Determine the [X, Y] coordinate at the center of the cell enclosing the given text.  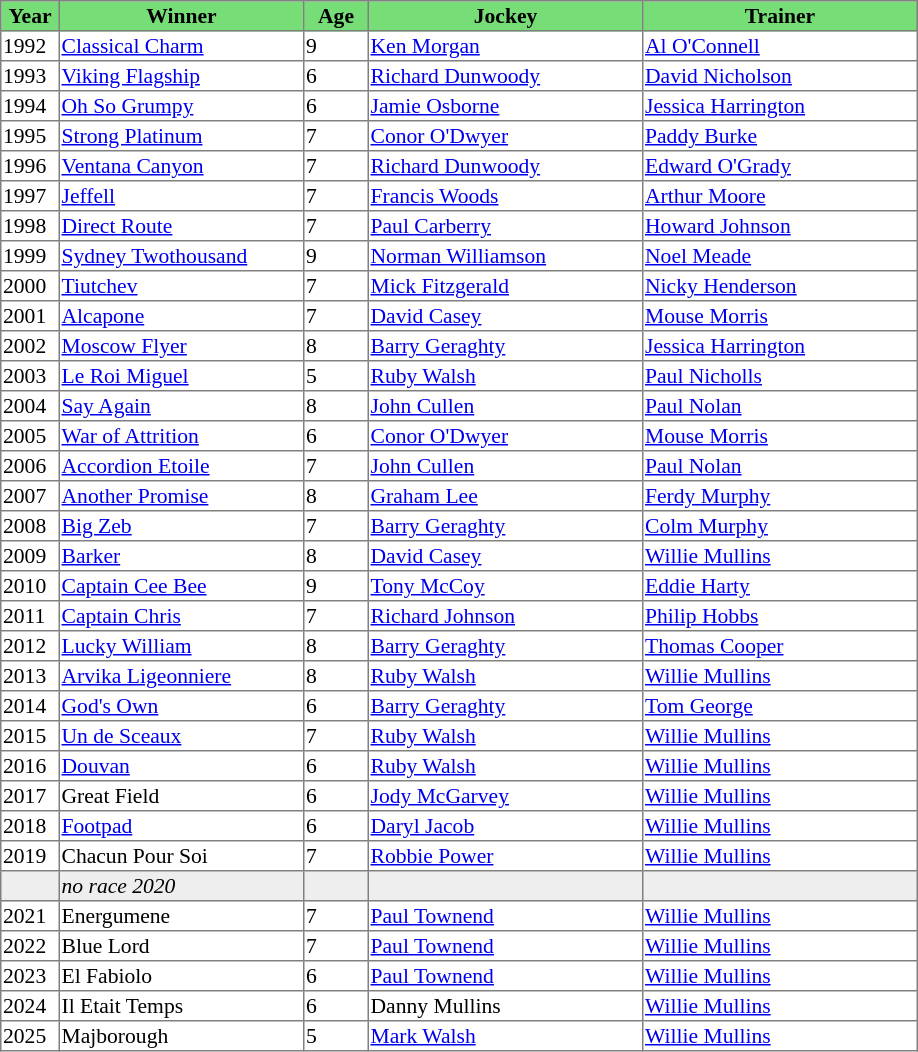
Year [30, 16]
Lucky William [181, 646]
Nicky Henderson [780, 286]
2019 [30, 856]
El Fabiolo [181, 976]
Great Field [181, 796]
God's Own [181, 706]
Direct Route [181, 226]
Richard Johnson [505, 616]
Jockey [505, 16]
2014 [30, 706]
Graham Lee [505, 496]
Footpad [181, 826]
2023 [30, 976]
Al O'Connell [780, 46]
2017 [30, 796]
2016 [30, 766]
Robbie Power [505, 856]
Winner [181, 16]
Tom George [780, 706]
Captain Cee Bee [181, 586]
Ken Morgan [505, 46]
Moscow Flyer [181, 346]
Age [336, 16]
Eddie Harty [780, 586]
Jamie Osborne [505, 106]
2000 [30, 286]
Francis Woods [505, 196]
Strong Platinum [181, 136]
Edward O'Grady [780, 166]
Tiutchev [181, 286]
2015 [30, 736]
Norman Williamson [505, 256]
Alcapone [181, 316]
Un de Sceaux [181, 736]
Danny Mullins [505, 1006]
Paul Carberry [505, 226]
2018 [30, 826]
2003 [30, 376]
Classical Charm [181, 46]
Mick Fitzgerald [505, 286]
Ventana Canyon [181, 166]
Another Promise [181, 496]
Ferdy Murphy [780, 496]
Oh So Grumpy [181, 106]
Il Etait Temps [181, 1006]
Thomas Cooper [780, 646]
1995 [30, 136]
Paddy Burke [780, 136]
Majborough [181, 1036]
1992 [30, 46]
2009 [30, 556]
1999 [30, 256]
Big Zeb [181, 526]
Jody McGarvey [505, 796]
War of Attrition [181, 436]
Viking Flagship [181, 76]
2005 [30, 436]
Tony McCoy [505, 586]
Colm Murphy [780, 526]
Arvika Ligeonniere [181, 676]
Sydney Twothousand [181, 256]
2004 [30, 406]
2008 [30, 526]
Jeffell [181, 196]
Philip Hobbs [780, 616]
2001 [30, 316]
2002 [30, 346]
1997 [30, 196]
Energumene [181, 916]
2012 [30, 646]
Blue Lord [181, 946]
2022 [30, 946]
Captain Chris [181, 616]
Paul Nicholls [780, 376]
Mark Walsh [505, 1036]
Howard Johnson [780, 226]
David Nicholson [780, 76]
Chacun Pour Soi [181, 856]
2007 [30, 496]
1998 [30, 226]
2011 [30, 616]
2025 [30, 1036]
Noel Meade [780, 256]
2024 [30, 1006]
Trainer [780, 16]
2006 [30, 466]
Daryl Jacob [505, 826]
Say Again [181, 406]
Accordion Etoile [181, 466]
2021 [30, 916]
Barker [181, 556]
1994 [30, 106]
Le Roi Miguel [181, 376]
Arthur Moore [780, 196]
2013 [30, 676]
no race 2020 [181, 886]
2010 [30, 586]
Douvan [181, 766]
1996 [30, 166]
1993 [30, 76]
